Return (x, y) of the center of cell containing provided text 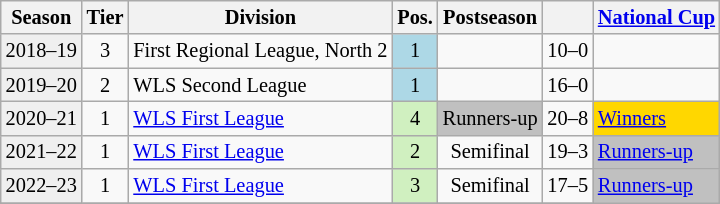
Tier (106, 17)
19–3 (568, 152)
17–5 (568, 186)
16–0 (568, 85)
2019–20 (42, 85)
10–0 (568, 51)
2021–22 (42, 152)
2022–23 (42, 186)
Pos. (414, 17)
Division (260, 17)
Season (42, 17)
20–8 (568, 118)
First Regional League, North 2 (260, 51)
2018–19 (42, 51)
4 (414, 118)
Postseason (490, 17)
National Cup (656, 17)
2020–21 (42, 118)
WLS Second League (260, 85)
Winners (656, 118)
